From the cell containing the given text, extract its center point as (X, Y) coordinate. 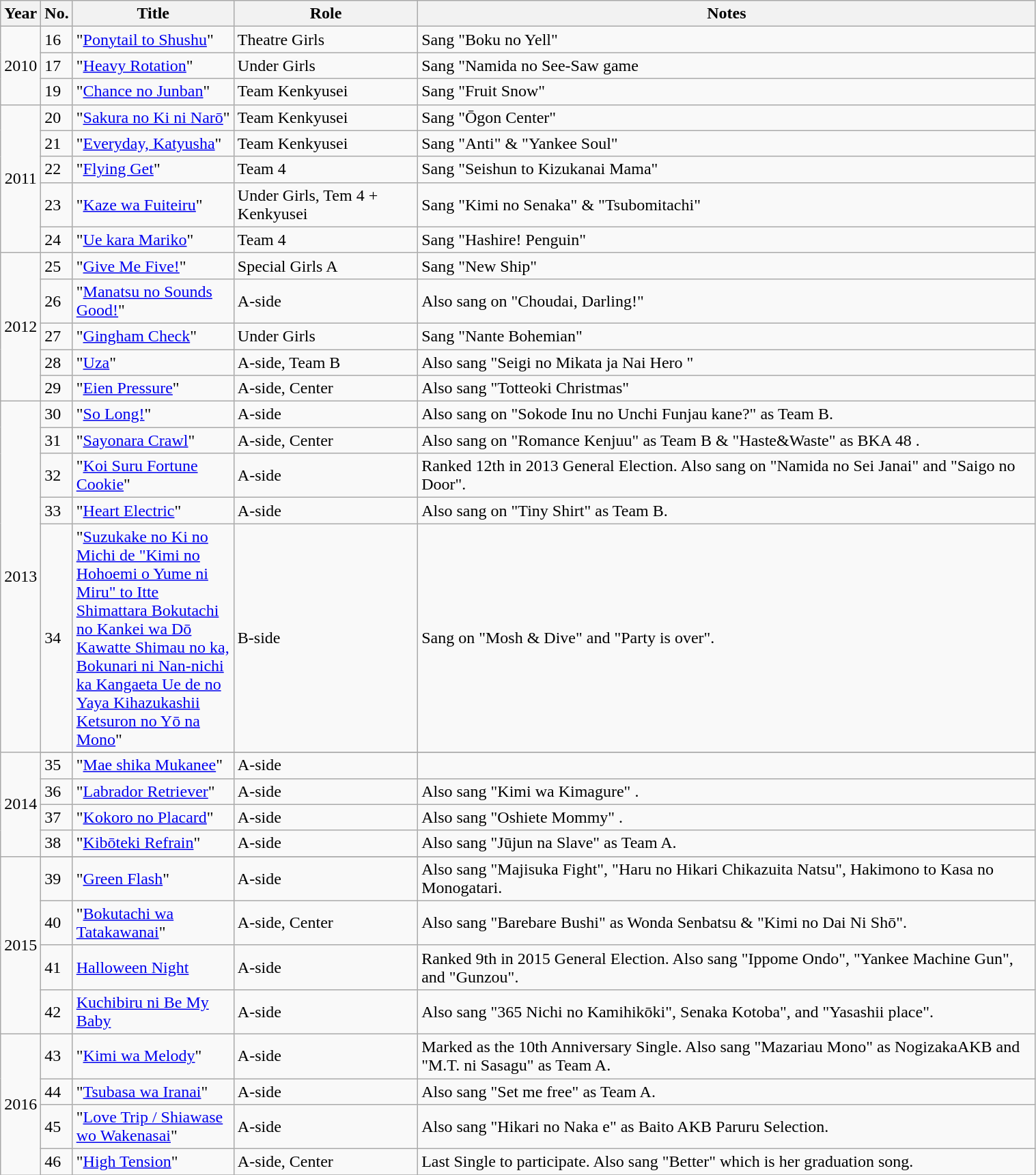
Also sang "Jūjun na Slave" as Team A. (727, 843)
Also sang "Barebare Bushi" as Wonda Senbatsu & "Kimi no Dai Ni Shō". (727, 923)
26 (57, 300)
"Manatsu no Sounds Good!" (153, 300)
Role (325, 14)
16 (57, 40)
41 (57, 967)
"Chance no Junban" (153, 91)
42 (57, 1012)
2013 (20, 577)
"Flying Get" (153, 169)
"Koi Suru Fortune Cookie" (153, 475)
"Heart Electric" (153, 511)
2014 (20, 804)
"Kibōteki Refrain" (153, 843)
Also sang "Set me free" as Team A. (727, 1092)
44 (57, 1092)
"So Long!" (153, 414)
34 (57, 638)
Notes (727, 14)
Also sang "Totteoki Christmas" (727, 388)
Also sang on "Romance Kenjuu" as Team B & "Haste&Waste" as BKA 48 . (727, 440)
"Kokoro no Placard" (153, 817)
Sang "Namida no See-Saw game (727, 66)
24 (57, 240)
20 (57, 117)
"Heavy Rotation" (153, 66)
"Bokutachi wa Tatakawanai" (153, 923)
45 (57, 1127)
2012 (20, 326)
Sang "Hashire! Penguin" (727, 240)
"Ponytail to Shushu" (153, 40)
"Give Me Five!" (153, 266)
32 (57, 475)
Marked as the 10th Anniversary Single. Also sang "Mazariau Mono" as NogizakaAKB and "M.T. ni Sasagu" as Team A. (727, 1056)
"Everyday, Katyusha" (153, 143)
Also sang "Oshiete Mommy" . (727, 817)
2011 (20, 179)
"Mae shika Mukanee" (153, 765)
Sang "Kimi no Senaka" & "Tsubomitachi" (727, 205)
Sang "New Ship" (727, 266)
Year (20, 14)
"Sakura no Ki ni Narō" (153, 117)
2015 (20, 945)
Sang "Ōgon Center" (727, 117)
Also sang on "Tiny Shirt" as Team B. (727, 511)
35 (57, 765)
30 (57, 414)
Title (153, 14)
Sang "Anti" & "Yankee Soul" (727, 143)
40 (57, 923)
Also sang "Seigi no Mikata ja Nai Hero " (727, 363)
29 (57, 388)
19 (57, 91)
Sang on "Mosh & Dive" and "Party is over". (727, 638)
46 (57, 1162)
"Gingham Check" (153, 336)
Also sang "Kimi wa Kimagure" . (727, 791)
"Kimi wa Melody" (153, 1056)
27 (57, 336)
31 (57, 440)
Also sang on "Choudai, Darling!" (727, 300)
23 (57, 205)
Sang "Seishun to Kizukanai Mama" (727, 169)
A-side, Team B (325, 363)
21 (57, 143)
43 (57, 1056)
22 (57, 169)
Sang "Fruit Snow" (727, 91)
Also sang "Hikari no Naka e" as Baito AKB Paruru Selection. (727, 1127)
37 (57, 817)
"Tsubasa wa Iranai" (153, 1092)
Sang "Boku no Yell" (727, 40)
Also sang "Majisuka Fight", "Haru no Hikari Chikazuita Natsu", Hakimono to Kasa no Monogatari. (727, 878)
Special Girls A (325, 266)
Under Girls, Tem 4 + Kenkyusei (325, 205)
39 (57, 878)
"Kaze wa Fuiteiru" (153, 205)
No. (57, 14)
Also sang "365 Nichi no Kamihikōki", Senaka Kotoba", and "Yasashii place". (727, 1012)
"Green Flash" (153, 878)
"Ue kara Mariko" (153, 240)
Sang "Nante Bohemian" (727, 336)
28 (57, 363)
Ranked 12th in 2013 General Election. Also sang on "Namida no Sei Janai" and "Saigo no Door". (727, 475)
25 (57, 266)
Ranked 9th in 2015 General Election. Also sang "Ippome Ondo", "Yankee Machine Gun", and "Gunzou". (727, 967)
"Sayonara Crawl" (153, 440)
33 (57, 511)
"High Tension" (153, 1162)
Kuchibiru ni Be My Baby (153, 1012)
Also sang on "Sokode Inu no Unchi Funjau kane?" as Team B. (727, 414)
36 (57, 791)
Last Single to participate. Also sang "Better" which is her graduation song. (727, 1162)
"Eien Pressure" (153, 388)
"Labrador Retriever" (153, 791)
2016 (20, 1104)
"Love Trip / Shiawase wo Wakenasai" (153, 1127)
Theatre Girls (325, 40)
38 (57, 843)
17 (57, 66)
B-side (325, 638)
"Uza" (153, 363)
2010 (20, 66)
Halloween Night (153, 967)
